Identify which cell holds the provided text, then report its [x, y] central coordinate. 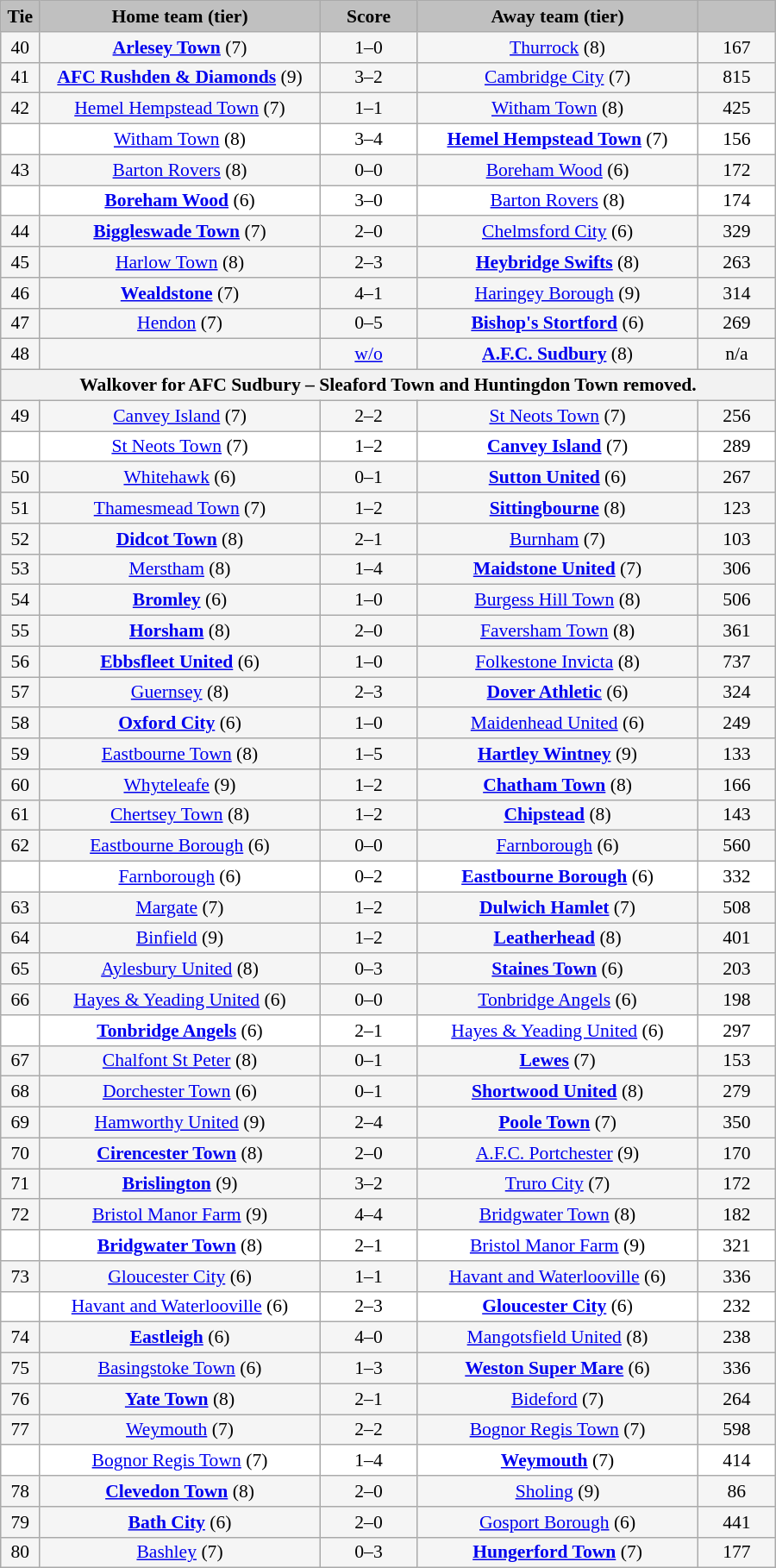
Home team (tier) [180, 16]
65 [21, 969]
156 [736, 140]
58 [21, 724]
73 [21, 1276]
Cambridge City (7) [558, 78]
Whitehawk (6) [180, 478]
Horsham (8) [180, 631]
68 [21, 1092]
256 [736, 416]
Chelmsford City (6) [558, 232]
1–5 [368, 754]
74 [21, 1338]
Hartley Wintney (9) [558, 754]
Truro City (7) [558, 1184]
64 [21, 938]
238 [736, 1338]
0–2 [368, 877]
43 [21, 170]
182 [736, 1215]
4–4 [368, 1215]
Guernsey (8) [180, 693]
2–4 [368, 1123]
103 [736, 539]
Chatham Town (8) [558, 785]
63 [21, 907]
44 [21, 232]
Bath City (6) [180, 1522]
69 [21, 1123]
Bashley (7) [180, 1552]
53 [21, 569]
123 [736, 508]
Ebbsfleet United (6) [180, 662]
306 [736, 569]
67 [21, 1061]
66 [21, 1000]
401 [736, 938]
Sittingbourne (8) [558, 508]
Leatherhead (8) [558, 938]
249 [736, 724]
Biggleswade Town (7) [180, 232]
508 [736, 907]
289 [736, 447]
Mangotsfield United (8) [558, 1338]
Shortwood United (8) [558, 1092]
AFC Rushden & Diamonds (9) [180, 78]
815 [736, 78]
47 [21, 323]
Haringey Borough (9) [558, 293]
Hamworthy United (9) [180, 1123]
60 [21, 785]
55 [21, 631]
40 [21, 47]
52 [21, 539]
Walkover for AFC Sudbury – Sleaford Town and Huntingdon Town removed. [388, 386]
71 [21, 1184]
314 [736, 293]
41 [21, 78]
Bromley (6) [180, 600]
143 [736, 815]
Tie [21, 16]
167 [736, 47]
49 [21, 416]
46 [21, 293]
Cirencester Town (8) [180, 1153]
177 [736, 1552]
267 [736, 478]
79 [21, 1522]
A.F.C. Sudbury (8) [558, 354]
48 [21, 354]
78 [21, 1491]
Staines Town (6) [558, 969]
170 [736, 1153]
Wealdstone (7) [180, 293]
Faversham Town (8) [558, 631]
174 [736, 201]
Yate Town (8) [180, 1399]
133 [736, 754]
329 [736, 232]
80 [21, 1552]
Margate (7) [180, 907]
737 [736, 662]
Oxford City (6) [180, 724]
598 [736, 1430]
70 [21, 1153]
Whyteleafe (9) [180, 785]
n/a [736, 354]
232 [736, 1307]
506 [736, 600]
Clevedon Town (8) [180, 1491]
4–0 [368, 1338]
Hungerford Town (7) [558, 1552]
Chalfont St Peter (8) [180, 1061]
Eastleigh (6) [180, 1338]
166 [736, 785]
Dover Athletic (6) [558, 693]
Burgess Hill Town (8) [558, 600]
Heybridge Swifts (8) [558, 262]
Bideford (7) [558, 1399]
332 [736, 877]
57 [21, 693]
Burnham (7) [558, 539]
A.F.C. Portchester (9) [558, 1153]
Aylesbury United (8) [180, 969]
441 [736, 1522]
Away team (tier) [558, 16]
Bishop's Stortford (6) [558, 323]
279 [736, 1092]
361 [736, 631]
3–0 [368, 201]
263 [736, 262]
Chertsey Town (8) [180, 815]
297 [736, 1031]
59 [21, 754]
54 [21, 600]
Folkestone Invicta (8) [558, 662]
560 [736, 846]
321 [736, 1245]
50 [21, 478]
Dorchester Town (6) [180, 1092]
61 [21, 815]
56 [21, 662]
Maidenhead United (6) [558, 724]
Hendon (7) [180, 323]
Dulwich Hamlet (7) [558, 907]
Lewes (7) [558, 1061]
350 [736, 1123]
1–3 [368, 1369]
414 [736, 1461]
Thamesmead Town (7) [180, 508]
264 [736, 1399]
76 [21, 1399]
Weston Super Mare (6) [558, 1369]
Sholing (9) [558, 1491]
Gosport Borough (6) [558, 1522]
198 [736, 1000]
203 [736, 969]
62 [21, 846]
Score [368, 16]
269 [736, 323]
72 [21, 1215]
86 [736, 1491]
Maidstone United (7) [558, 569]
w/o [368, 354]
Basingstoke Town (6) [180, 1369]
425 [736, 109]
Binfield (9) [180, 938]
Brislington (9) [180, 1184]
42 [21, 109]
77 [21, 1430]
Chipstead (8) [558, 815]
Harlow Town (8) [180, 262]
0–5 [368, 323]
Didcot Town (8) [180, 539]
4–1 [368, 293]
51 [21, 508]
153 [736, 1061]
324 [736, 693]
Thurrock (8) [558, 47]
45 [21, 262]
Arlesey Town (7) [180, 47]
3–4 [368, 140]
75 [21, 1369]
Eastbourne Town (8) [180, 754]
Poole Town (7) [558, 1123]
Sutton United (6) [558, 478]
Merstham (8) [180, 569]
